Locate the cell with the specified text and output its [X, Y] center coordinate. 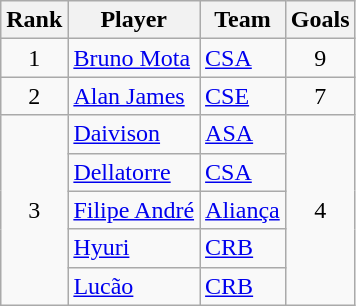
4 [320, 210]
Lucão [134, 286]
2 [34, 96]
Hyuri [134, 248]
Alan James [134, 96]
Filipe André [134, 210]
Dellatorre [134, 172]
7 [320, 96]
Player [134, 20]
Goals [320, 20]
ASA [243, 134]
Aliança [243, 210]
Bruno Mota [134, 58]
1 [34, 58]
9 [320, 58]
Daivison [134, 134]
Rank [34, 20]
CSE [243, 96]
Team [243, 20]
3 [34, 210]
